Scan for the cell matching the given text and deliver its [x, y] coordinate at center. 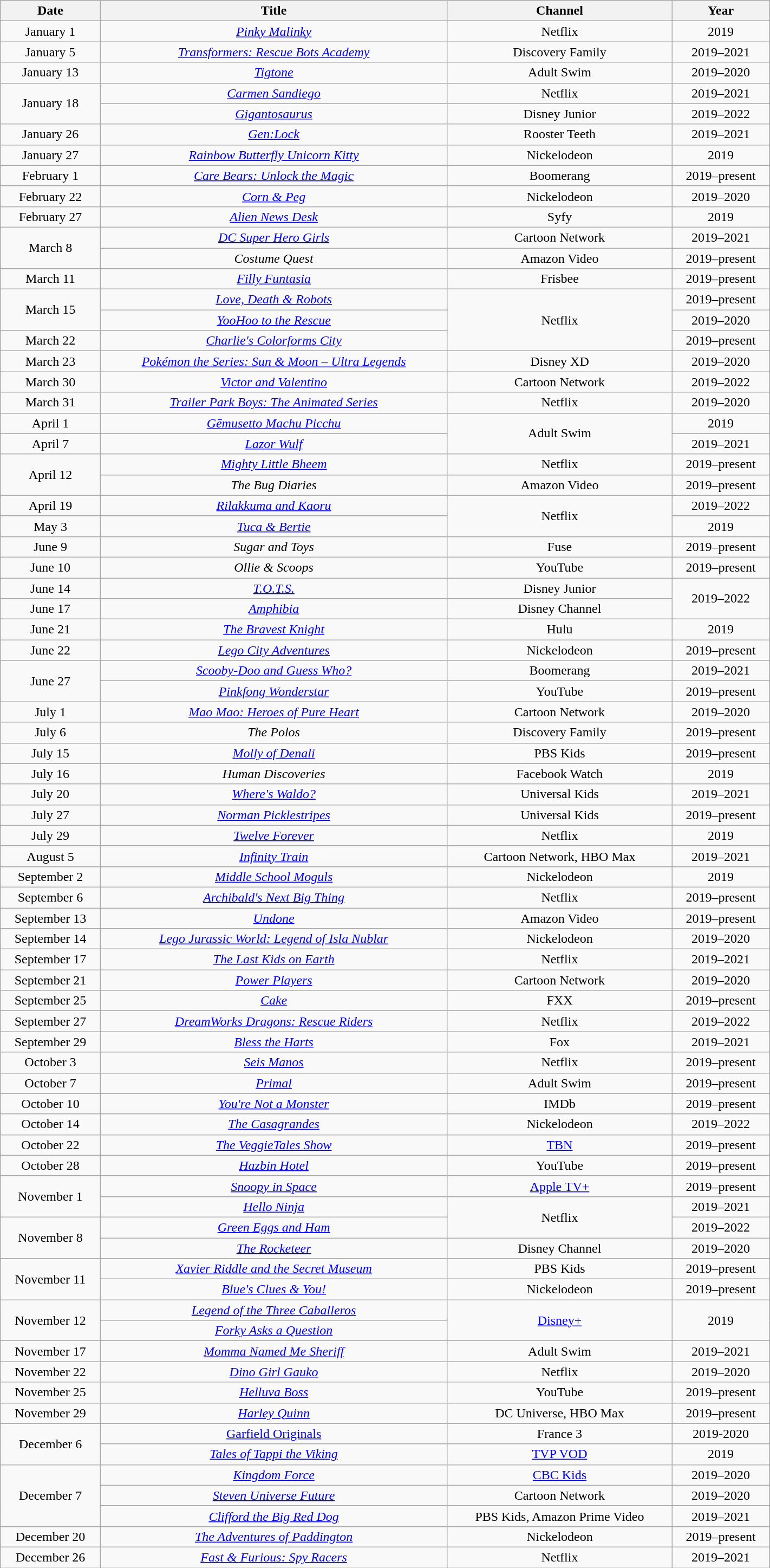
Apple TV+ [560, 1186]
Power Players [274, 980]
Channel [560, 11]
Rainbow Butterfly Unicorn Kitty [274, 155]
January 27 [50, 155]
February 1 [50, 176]
July 16 [50, 774]
November 17 [50, 1351]
July 20 [50, 794]
Amphibia [274, 609]
Helluva Boss [274, 1392]
Archibald's Next Big Thing [274, 897]
June 14 [50, 588]
Tales of Tappi the Viking [274, 1454]
Fuse [560, 547]
Rooster Teeth [560, 134]
Cake [274, 1001]
Momma Named Me Sheriff [274, 1351]
February 27 [50, 217]
Steven Universe Future [274, 1495]
Disney XD [560, 361]
You're Not a Monster [274, 1104]
Kingdom Force [274, 1475]
Cartoon Network, HBO Max [560, 856]
Hazbin Hotel [274, 1165]
September 13 [50, 918]
Hulu [560, 630]
The Bravest Knight [274, 630]
TVP VOD [560, 1454]
November 12 [50, 1320]
FXX [560, 1001]
January 1 [50, 31]
Where's Waldo? [274, 794]
Care Bears: Unlock the Magic [274, 176]
Carmen Sandiego [274, 93]
February 22 [50, 196]
September 21 [50, 980]
Syfy [560, 217]
October 22 [50, 1145]
PBS Kids, Amazon Prime Video [560, 1516]
Fox [560, 1042]
Human Discoveries [274, 774]
March 22 [50, 341]
September 29 [50, 1042]
Snoopy in Space [274, 1186]
The Polos [274, 733]
July 27 [50, 815]
Gen:Lock [274, 134]
Forky Asks a Question [274, 1331]
November 25 [50, 1392]
September 14 [50, 939]
December 26 [50, 1557]
June 27 [50, 681]
March 15 [50, 310]
July 6 [50, 733]
January 18 [50, 103]
Pinky Malinky [274, 31]
August 5 [50, 856]
July 15 [50, 753]
Facebook Watch [560, 774]
Green Eggs and Ham [274, 1227]
Ollie & Scoops [274, 567]
Seis Manos [274, 1062]
June 22 [50, 650]
March 11 [50, 279]
Frisbee [560, 279]
Hello Ninja [274, 1207]
November 11 [50, 1279]
Scooby-Doo and Guess Who? [274, 671]
Undone [274, 918]
Blue's Clues & You! [274, 1290]
Title [274, 11]
June 17 [50, 609]
TBN [560, 1145]
Rilakkuma and Kaoru [274, 506]
Infinity Train [274, 856]
Molly of Denali [274, 753]
April 12 [50, 475]
April 7 [50, 444]
2019-2020 [721, 1434]
DC Universe, HBO Max [560, 1413]
Twelve Forever [274, 835]
January 26 [50, 134]
November 29 [50, 1413]
Middle School Moguls [274, 877]
T.O.T.S. [274, 588]
October 7 [50, 1083]
March 23 [50, 361]
Pinkfong Wonderstar [274, 691]
Mighty Little Bheem [274, 464]
December 6 [50, 1444]
Legend of the Three Caballeros [274, 1310]
September 6 [50, 897]
November 1 [50, 1196]
December 20 [50, 1537]
Lazor Wulf [274, 444]
Lego City Adventures [274, 650]
Alien News Desk [274, 217]
November 22 [50, 1372]
September 27 [50, 1021]
March 8 [50, 248]
Harley Quinn [274, 1413]
Clifford the Big Red Dog [274, 1516]
Charlie's Colorforms City [274, 341]
April 1 [50, 423]
Love, Death & Robots [274, 300]
Transformers: Rescue Bots Academy [274, 52]
YooHoo to the Rescue [274, 320]
Gēmusetto Machu Picchu [274, 423]
July 1 [50, 712]
October 14 [50, 1124]
December 7 [50, 1495]
October 10 [50, 1104]
Date [50, 11]
March 31 [50, 403]
October 3 [50, 1062]
June 9 [50, 547]
The VeggieTales Show [274, 1145]
Disney+ [560, 1320]
The Last Kids on Earth [274, 960]
The Bug Diaries [274, 485]
Garfield Originals [274, 1434]
Lego Jurassic World: Legend of Isla Nublar [274, 939]
Primal [274, 1083]
January 5 [50, 52]
November 8 [50, 1237]
Filly Funtasia [274, 279]
DC Super Hero Girls [274, 237]
June 21 [50, 630]
January 13 [50, 73]
Dino Girl Gauko [274, 1372]
September 17 [50, 960]
Trailer Park Boys: The Animated Series [274, 403]
Year [721, 11]
Bless the Harts [274, 1042]
March 30 [50, 382]
France 3 [560, 1434]
April 19 [50, 506]
Gigantosaurus [274, 114]
October 28 [50, 1165]
The Adventures of Paddington [274, 1537]
Tuca & Bertie [274, 526]
Tigtone [274, 73]
September 2 [50, 877]
Victor and Valentino [274, 382]
Pokémon the Series: Sun & Moon – Ultra Legends [274, 361]
Costume Quest [274, 258]
May 3 [50, 526]
July 29 [50, 835]
Norman Picklestripes [274, 815]
The Casagrandes [274, 1124]
September 25 [50, 1001]
Xavier Riddle and the Secret Museum [274, 1269]
Sugar and Toys [274, 547]
Fast & Furious: Spy Racers [274, 1557]
IMDb [560, 1104]
The Rocketeer [274, 1248]
DreamWorks Dragons: Rescue Riders [274, 1021]
June 10 [50, 567]
CBC Kids [560, 1475]
Corn & Peg [274, 196]
Mao Mao: Heroes of Pure Heart [274, 712]
